Return the (x, y) coordinate for the center point of the cell that contains the specified text.  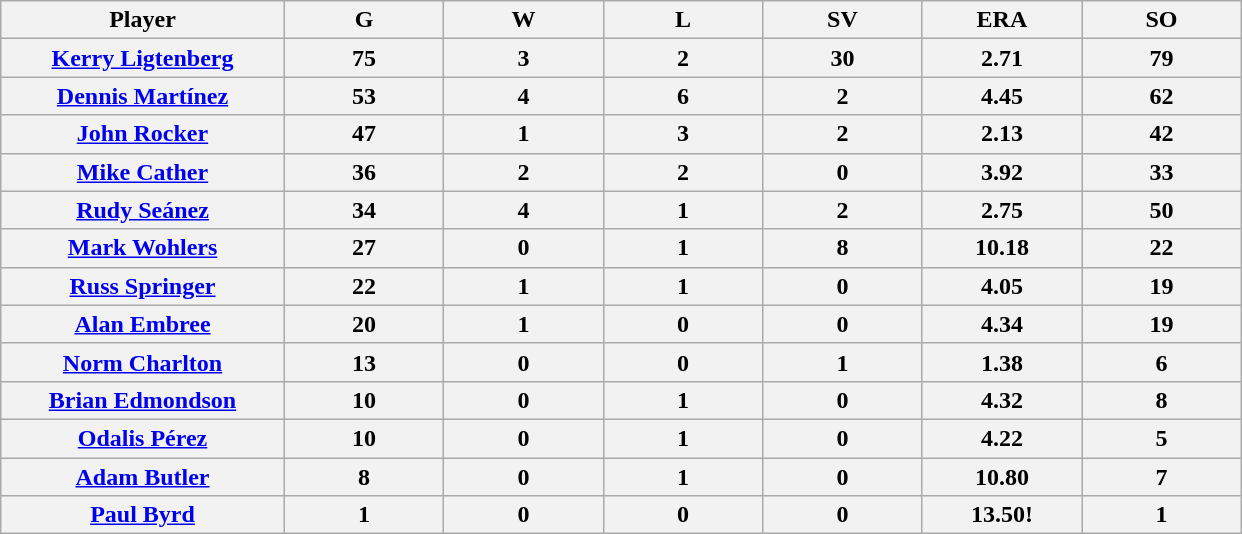
7 (1162, 477)
W (524, 20)
53 (364, 96)
Mike Cather (143, 172)
Odalis Pérez (143, 438)
Kerry Ligtenberg (143, 58)
47 (364, 134)
27 (364, 248)
3.92 (1002, 172)
5 (1162, 438)
4.05 (1002, 286)
Mark Wohlers (143, 248)
79 (1162, 58)
42 (1162, 134)
4.45 (1002, 96)
Norm Charlton (143, 362)
Dennis Martínez (143, 96)
Rudy Seánez (143, 210)
1.38 (1002, 362)
ERA (1002, 20)
34 (364, 210)
75 (364, 58)
13 (364, 362)
20 (364, 324)
L (682, 20)
2.75 (1002, 210)
G (364, 20)
13.50! (1002, 515)
10.80 (1002, 477)
36 (364, 172)
33 (1162, 172)
Adam Butler (143, 477)
2.71 (1002, 58)
SV (842, 20)
4.32 (1002, 400)
4.34 (1002, 324)
Alan Embree (143, 324)
4.22 (1002, 438)
10.18 (1002, 248)
2.13 (1002, 134)
62 (1162, 96)
Brian Edmondson (143, 400)
30 (842, 58)
SO (1162, 20)
John Rocker (143, 134)
Russ Springer (143, 286)
Paul Byrd (143, 515)
50 (1162, 210)
Player (143, 20)
